Scan for the cell matching the given text and deliver its (x, y) coordinate at center. 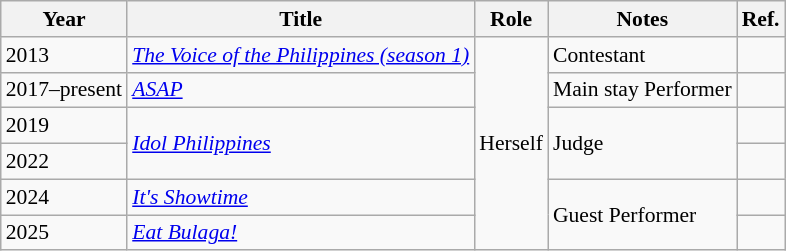
2019 (64, 126)
Idol Philippines (300, 144)
ASAP (300, 90)
Year (64, 19)
Judge (642, 144)
Eat Bulaga! (300, 233)
Herself (511, 144)
Contestant (642, 55)
2025 (64, 233)
Ref. (761, 19)
Main stay Performer (642, 90)
Notes (642, 19)
2022 (64, 162)
Title (300, 19)
Role (511, 19)
2013 (64, 55)
2024 (64, 197)
It's Showtime (300, 197)
Guest Performer (642, 214)
The Voice of the Philippines (season 1) (300, 55)
2017–present (64, 90)
